Provide the (X, Y) coordinate of the cell's center where the given text is located.  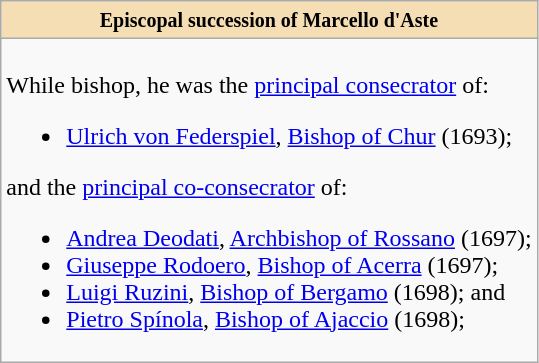
Episcopal succession of Marcello d'Aste (269, 20)
